Output the (X, Y) coordinate of the center of the cell containing the given text.  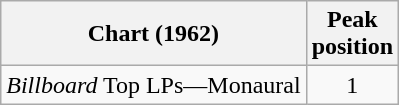
Chart (1962) (154, 34)
Peakposition (352, 34)
Billboard Top LPs—Monaural (154, 85)
1 (352, 85)
